Scan for the cell matching the given text and deliver its (x, y) coordinate at center. 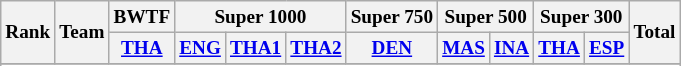
Team (82, 32)
INA (511, 48)
Rank (28, 32)
Super 300 (582, 17)
Total (654, 32)
BWTF (142, 17)
THA1 (255, 48)
MAS (464, 48)
Super 750 (392, 17)
DEN (392, 48)
ESP (606, 48)
Super 1000 (260, 17)
THA2 (316, 48)
ENG (200, 48)
Super 500 (486, 17)
